For the text-containing cell, return its midpoint in (X, Y) coordinate format. 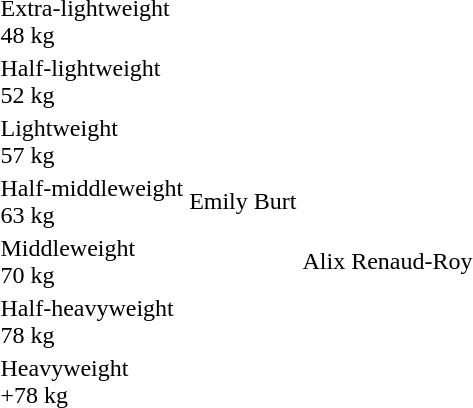
Emily Burt (243, 202)
